Detect which cell encompasses the target text, then output its (X, Y) center coordinate. 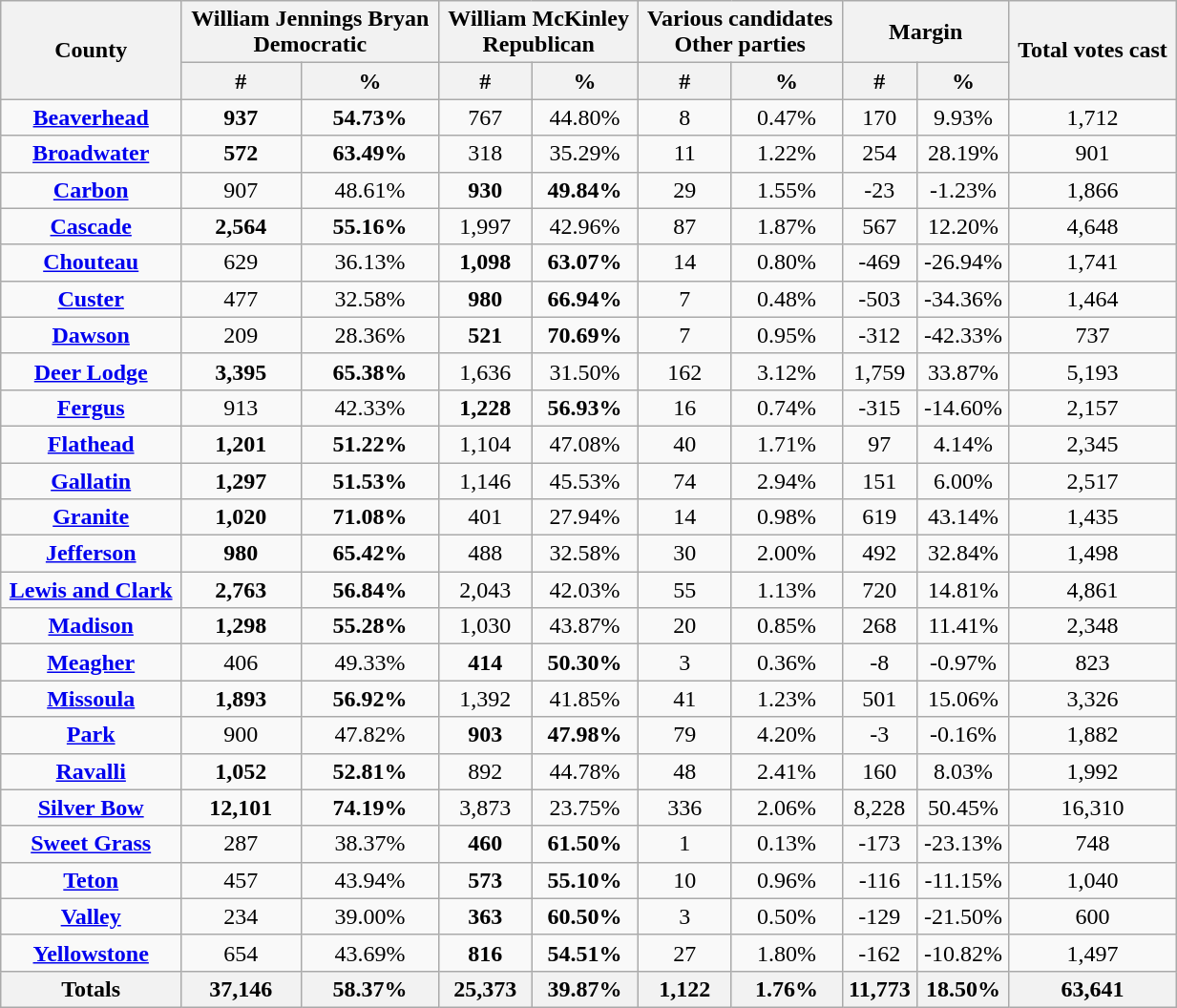
44.80% (585, 117)
36.13% (370, 262)
38.37% (370, 844)
42.33% (370, 408)
27 (684, 953)
-14.60% (964, 408)
-8 (880, 662)
1.13% (787, 590)
Lewis and Clark (92, 590)
Yellowstone (92, 953)
619 (880, 517)
170 (880, 117)
937 (241, 117)
1,392 (485, 699)
900 (241, 735)
-0.16% (964, 735)
Margin (926, 32)
501 (880, 699)
-173 (880, 844)
39.00% (370, 916)
74 (684, 480)
28.36% (370, 335)
629 (241, 262)
4,648 (1092, 226)
43.94% (370, 880)
892 (485, 771)
4.20% (787, 735)
-315 (880, 408)
56.92% (370, 699)
41.85% (585, 699)
600 (1092, 916)
Cascade (92, 226)
William McKinleyRepublican (538, 32)
287 (241, 844)
-116 (880, 880)
2.00% (787, 554)
1,997 (485, 226)
162 (684, 371)
1,122 (684, 989)
Flathead (92, 444)
1.71% (787, 444)
79 (684, 735)
930 (485, 190)
1,052 (241, 771)
16,310 (1092, 808)
56.93% (585, 408)
Missoula (92, 699)
-10.82% (964, 953)
2.06% (787, 808)
901 (1092, 154)
1,636 (485, 371)
1.55% (787, 190)
50.30% (585, 662)
Teton (92, 880)
9.93% (964, 117)
44.78% (585, 771)
-312 (880, 335)
477 (241, 299)
0.98% (787, 517)
16 (684, 408)
748 (1092, 844)
460 (485, 844)
0.36% (787, 662)
363 (485, 916)
1,712 (1092, 117)
1,030 (485, 626)
51.22% (370, 444)
406 (241, 662)
160 (880, 771)
1,040 (1092, 880)
66.94% (585, 299)
151 (880, 480)
1,098 (485, 262)
32.84% (964, 554)
Ravalli (92, 771)
60.50% (585, 916)
1.87% (787, 226)
401 (485, 517)
42.96% (585, 226)
56.84% (370, 590)
1,104 (485, 444)
268 (880, 626)
3.12% (787, 371)
737 (1092, 335)
1,741 (1092, 262)
572 (241, 154)
0.96% (787, 880)
521 (485, 335)
25,373 (485, 989)
8,228 (880, 808)
1,297 (241, 480)
Meagher (92, 662)
William Jennings BryanDemocratic (310, 32)
414 (485, 662)
1,882 (1092, 735)
54.51% (585, 953)
913 (241, 408)
Park (92, 735)
720 (880, 590)
Dawson (92, 335)
1,298 (241, 626)
48.61% (370, 190)
6.00% (964, 480)
47.98% (585, 735)
61.50% (585, 844)
70.69% (585, 335)
71.08% (370, 517)
0.13% (787, 844)
Valley (92, 916)
10 (684, 880)
567 (880, 226)
8.03% (964, 771)
573 (485, 880)
50.45% (964, 808)
43.69% (370, 953)
35.29% (585, 154)
23.75% (585, 808)
1 (684, 844)
55.16% (370, 226)
0.47% (787, 117)
33.87% (964, 371)
Fergus (92, 408)
2,043 (485, 590)
11,773 (880, 989)
51.53% (370, 480)
29 (684, 190)
1,866 (1092, 190)
11 (684, 154)
County (92, 50)
767 (485, 117)
1,435 (1092, 517)
1,464 (1092, 299)
63.49% (370, 154)
1,201 (241, 444)
97 (880, 444)
49.84% (585, 190)
Silver Bow (92, 808)
49.33% (370, 662)
1,498 (1092, 554)
1,759 (880, 371)
55.10% (585, 880)
87 (684, 226)
2,345 (1092, 444)
14.81% (964, 590)
1.76% (787, 989)
-23 (880, 190)
43.14% (964, 517)
40 (684, 444)
2,157 (1092, 408)
3,326 (1092, 699)
2,348 (1092, 626)
39.87% (585, 989)
3,395 (241, 371)
-3 (880, 735)
-42.33% (964, 335)
-23.13% (964, 844)
254 (880, 154)
-0.97% (964, 662)
1,992 (1092, 771)
Chouteau (92, 262)
1,146 (485, 480)
-162 (880, 953)
Various candidatesOther parties (740, 32)
18.50% (964, 989)
Total votes cast (1092, 50)
457 (241, 880)
47.08% (585, 444)
11.41% (964, 626)
2.41% (787, 771)
58.37% (370, 989)
-26.94% (964, 262)
0.48% (787, 299)
816 (485, 953)
0.80% (787, 262)
4.14% (964, 444)
0.95% (787, 335)
1,020 (241, 517)
15.06% (964, 699)
52.81% (370, 771)
Carbon (92, 190)
47.82% (370, 735)
0.85% (787, 626)
Sweet Grass (92, 844)
8 (684, 117)
12,101 (241, 808)
65.42% (370, 554)
1,893 (241, 699)
-129 (880, 916)
903 (485, 735)
30 (684, 554)
48 (684, 771)
27.94% (585, 517)
65.38% (370, 371)
1,228 (485, 408)
Custer (92, 299)
0.50% (787, 916)
Jefferson (92, 554)
318 (485, 154)
2,564 (241, 226)
42.03% (585, 590)
4,861 (1092, 590)
1.23% (787, 699)
1,497 (1092, 953)
-1.23% (964, 190)
3,873 (485, 808)
0.74% (787, 408)
20 (684, 626)
74.19% (370, 808)
55.28% (370, 626)
-11.15% (964, 880)
907 (241, 190)
1.22% (787, 154)
54.73% (370, 117)
-469 (880, 262)
Granite (92, 517)
2.94% (787, 480)
-34.36% (964, 299)
209 (241, 335)
-503 (880, 299)
1.80% (787, 953)
234 (241, 916)
Madison (92, 626)
2,517 (1092, 480)
Deer Lodge (92, 371)
31.50% (585, 371)
Beaverhead (92, 117)
Gallatin (92, 480)
2,763 (241, 590)
654 (241, 953)
63,641 (1092, 989)
63.07% (585, 262)
5,193 (1092, 371)
492 (880, 554)
55 (684, 590)
336 (684, 808)
Broadwater (92, 154)
28.19% (964, 154)
45.53% (585, 480)
41 (684, 699)
Totals (92, 989)
488 (485, 554)
823 (1092, 662)
43.87% (585, 626)
37,146 (241, 989)
-21.50% (964, 916)
12.20% (964, 226)
